From the cell containing the given text, extract its center point as [X, Y] coordinate. 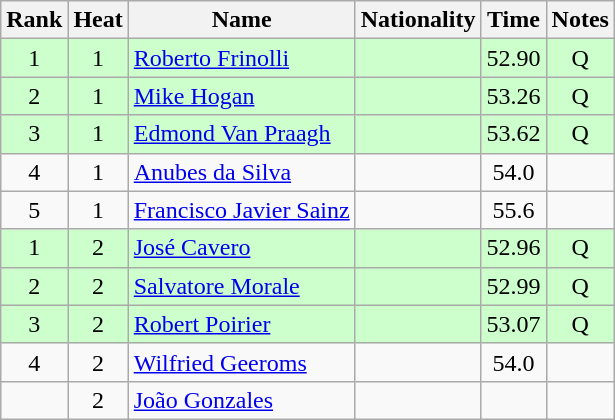
José Cavero [242, 248]
Heat [98, 20]
53.07 [514, 324]
52.90 [514, 58]
Francisco Javier Sainz [242, 210]
Edmond Van Praagh [242, 134]
52.99 [514, 286]
Anubes da Silva [242, 172]
53.62 [514, 134]
Name [242, 20]
Time [514, 20]
Wilfried Geeroms [242, 362]
52.96 [514, 248]
Robert Poirier [242, 324]
Rank [34, 20]
Roberto Frinolli [242, 58]
Salvatore Morale [242, 286]
Nationality [418, 20]
55.6 [514, 210]
Mike Hogan [242, 96]
5 [34, 210]
Notes [580, 20]
João Gonzales [242, 400]
53.26 [514, 96]
